For the text-containing cell, return its midpoint in [X, Y] coordinate format. 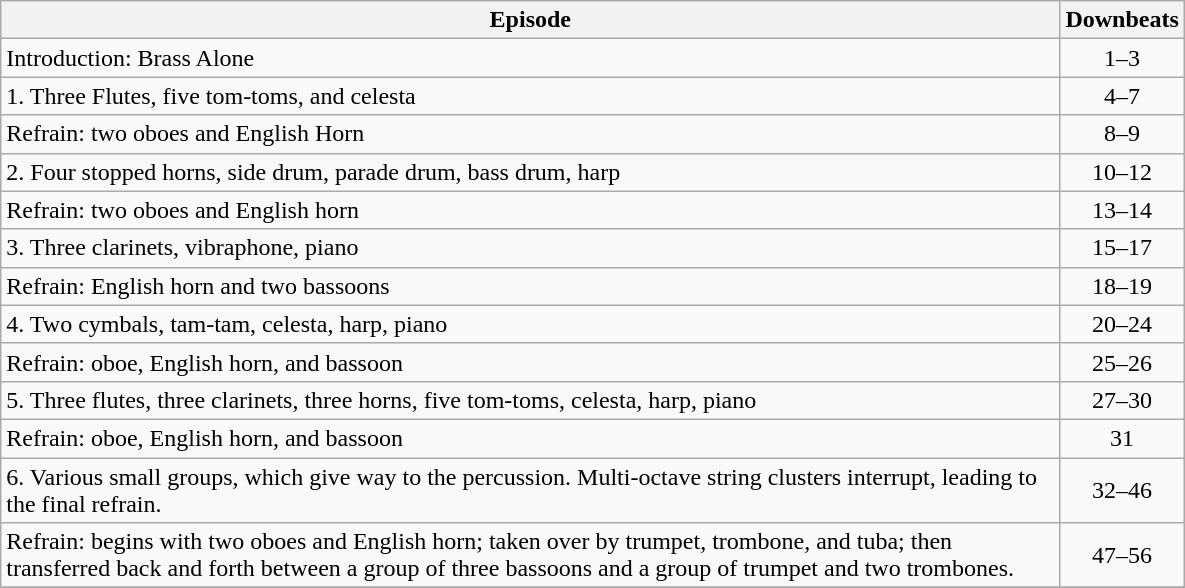
13–14 [1122, 210]
25–26 [1122, 362]
31 [1122, 438]
Refrain: two oboes and English Horn [530, 134]
Refrain: English horn and two bassoons [530, 286]
4. Two cymbals, tam-tam, celesta, harp, piano [530, 324]
6. Various small groups, which give way to the percussion. Multi-octave string clusters interrupt, leading to the final refrain. [530, 490]
Downbeats [1122, 20]
5. Three flutes, three clarinets, three horns, five tom-toms, celesta, harp, piano [530, 400]
27–30 [1122, 400]
15–17 [1122, 248]
8–9 [1122, 134]
1. Three Flutes, five tom-toms, and celesta [530, 96]
10–12 [1122, 172]
20–24 [1122, 324]
3. Three clarinets, vibraphone, piano [530, 248]
1–3 [1122, 58]
32–46 [1122, 490]
Episode [530, 20]
47–56 [1122, 556]
Introduction: Brass Alone [530, 58]
2. Four stopped horns, side drum, parade drum, bass drum, harp [530, 172]
18–19 [1122, 286]
Refrain: two oboes and English horn [530, 210]
4–7 [1122, 96]
